Pinpoint the cell where the given text exists, returning its [x, y] midpoint coordinate. 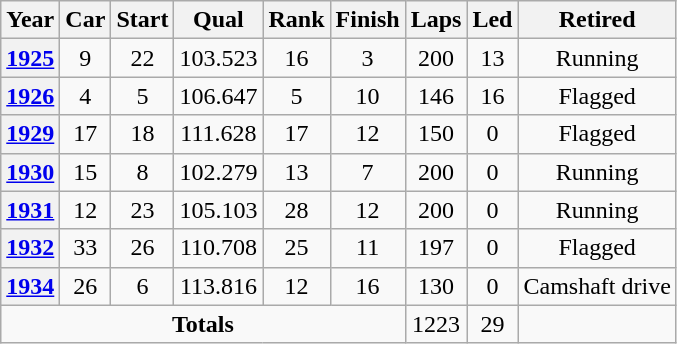
28 [296, 210]
110.708 [218, 248]
7 [368, 172]
3 [368, 58]
1932 [30, 248]
106.647 [218, 96]
25 [296, 248]
23 [142, 210]
Qual [218, 20]
11 [368, 248]
150 [436, 134]
Retired [597, 20]
9 [86, 58]
33 [86, 248]
Laps [436, 20]
Finish [368, 20]
Car [86, 20]
Led [492, 20]
Year [30, 20]
Camshaft drive [597, 286]
1925 [30, 58]
1930 [30, 172]
146 [436, 96]
1934 [30, 286]
29 [492, 324]
4 [86, 96]
Rank [296, 20]
1223 [436, 324]
10 [368, 96]
Totals [203, 324]
113.816 [218, 286]
6 [142, 286]
197 [436, 248]
18 [142, 134]
22 [142, 58]
Start [142, 20]
1931 [30, 210]
111.628 [218, 134]
130 [436, 286]
103.523 [218, 58]
8 [142, 172]
1926 [30, 96]
102.279 [218, 172]
105.103 [218, 210]
15 [86, 172]
1929 [30, 134]
